Output the (x, y) coordinate of the center of the cell containing the given text.  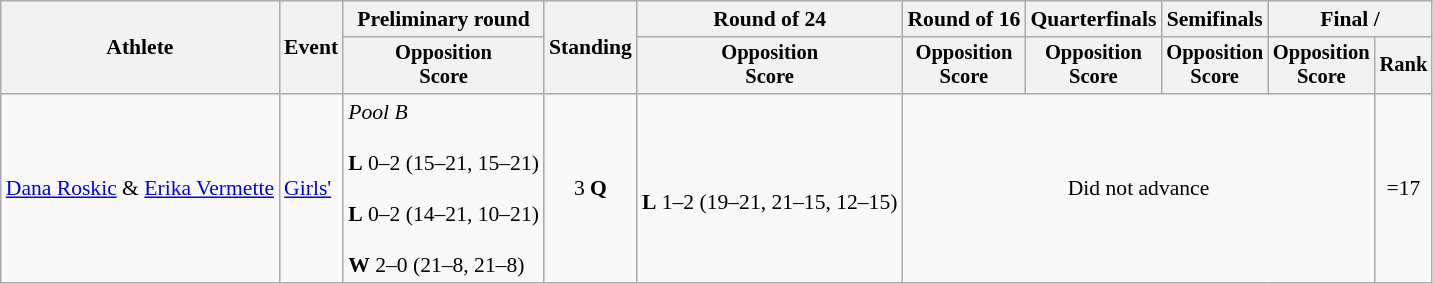
Round of 24 (770, 19)
Pool B L 0–2 (15–21, 15–21)L 0–2 (14–21, 10–21)W 2–0 (21–8, 21–8) (444, 188)
Athlete (140, 48)
Girls' (311, 188)
Final / (1350, 19)
Rank (1404, 66)
Did not advance (1138, 188)
Preliminary round (444, 19)
Standing (590, 48)
Dana Roskic & Erika Vermette (140, 188)
=17 (1404, 188)
3 Q (590, 188)
Event (311, 48)
Round of 16 (964, 19)
Quarterfinals (1093, 19)
Semifinals (1214, 19)
L 1–2 (19–21, 21–15, 12–15) (770, 188)
